Scan for the cell matching the given text and deliver its [x, y] coordinate at center. 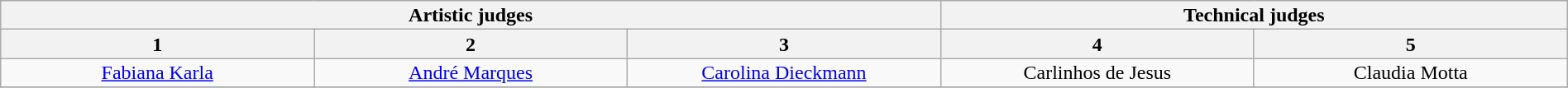
Artistic judges [471, 15]
4 [1097, 44]
Carlinhos de Jesus [1097, 72]
Technical judges [1254, 15]
Claudia Motta [1411, 72]
3 [784, 44]
Carolina Dieckmann [784, 72]
Fabiana Karla [157, 72]
1 [157, 44]
2 [471, 44]
André Marques [471, 72]
5 [1411, 44]
